Search for the cell housing the specified text and yield its [x, y] center coordinate. 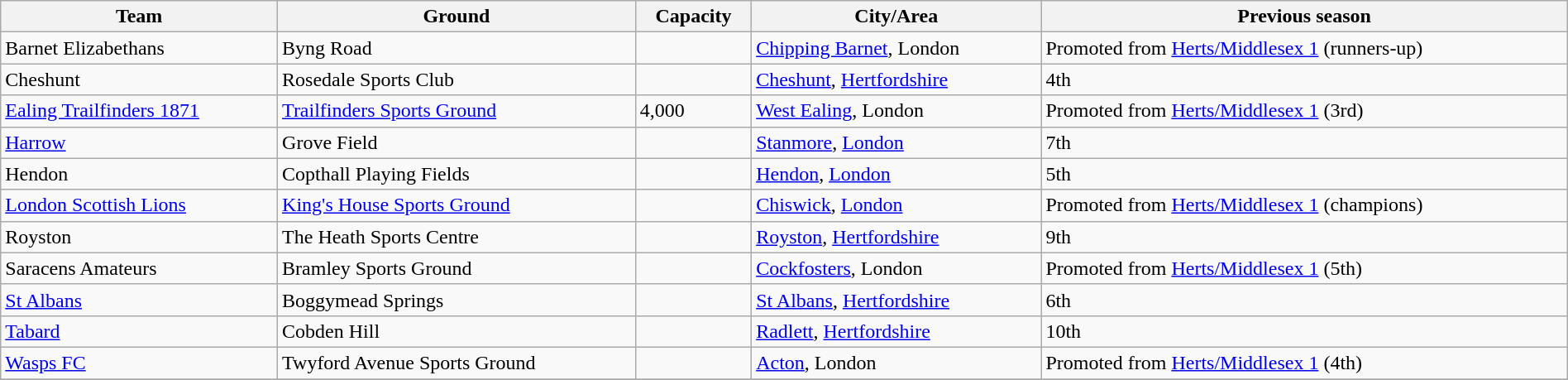
Ground [457, 17]
Acton, London [896, 363]
Byng Road [457, 48]
London Scottish Lions [139, 205]
Capacity [693, 17]
Royston, Hertfordshire [896, 237]
10th [1304, 331]
King's House Sports Ground [457, 205]
Cheshunt [139, 79]
Promoted from Herts/Middlesex 1 (runners-up) [1304, 48]
Ealing Trailfinders 1871 [139, 111]
Promoted from Herts/Middlesex 1 (champions) [1304, 205]
Tabard [139, 331]
Cobden Hill [457, 331]
Rosedale Sports Club [457, 79]
St Albans, Hertfordshire [896, 300]
Barnet Elizabethans [139, 48]
Grove Field [457, 142]
Hendon [139, 174]
Hendon, London [896, 174]
Trailfinders Sports Ground [457, 111]
Harrow [139, 142]
4,000 [693, 111]
West Ealing, London [896, 111]
9th [1304, 237]
Stanmore, London [896, 142]
Wasps FC [139, 363]
Twyford Avenue Sports Ground [457, 363]
Cockfosters, London [896, 268]
Promoted from Herts/Middlesex 1 (5th) [1304, 268]
7th [1304, 142]
Cheshunt, Hertfordshire [896, 79]
6th [1304, 300]
Bramley Sports Ground [457, 268]
Team [139, 17]
Saracens Amateurs [139, 268]
4th [1304, 79]
St Albans [139, 300]
Previous season [1304, 17]
Chipping Barnet, London [896, 48]
City/Area [896, 17]
Chiswick, London [896, 205]
Boggymead Springs [457, 300]
The Heath Sports Centre [457, 237]
Copthall Playing Fields [457, 174]
Promoted from Herts/Middlesex 1 (4th) [1304, 363]
Promoted from Herts/Middlesex 1 (3rd) [1304, 111]
5th [1304, 174]
Royston [139, 237]
Radlett, Hertfordshire [896, 331]
